Identify which cell holds the provided text, then report its [x, y] central coordinate. 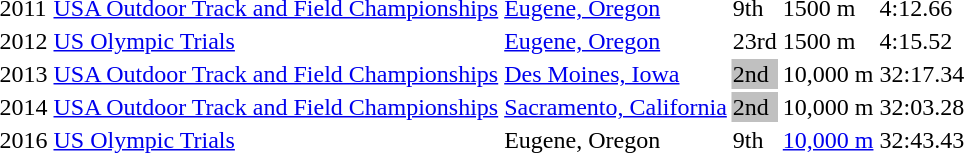
23rd [754, 41]
Des Moines, Iowa [616, 74]
US Olympic Trials [276, 41]
1500 m [828, 41]
Eugene, Oregon [616, 41]
Sacramento, California [616, 107]
